Capture the cell that displays the provided text and extract its [x, y] central coordinate. 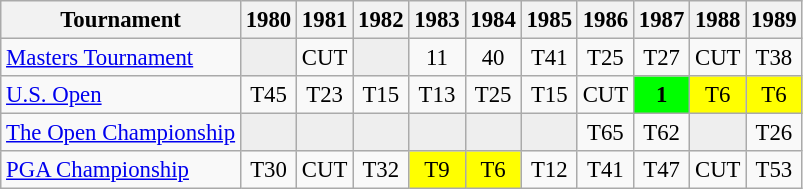
T26 [774, 133]
1983 [437, 20]
Tournament [121, 20]
T9 [437, 170]
PGA Championship [121, 170]
T62 [661, 133]
T23 [325, 95]
1985 [549, 20]
1988 [718, 20]
T38 [774, 58]
T27 [661, 58]
1980 [268, 20]
11 [437, 58]
T47 [661, 170]
The Open Championship [121, 133]
Masters Tournament [121, 58]
T12 [549, 170]
1986 [605, 20]
1984 [493, 20]
40 [493, 58]
T45 [268, 95]
1 [661, 95]
T13 [437, 95]
1981 [325, 20]
1989 [774, 20]
T30 [268, 170]
U.S. Open [121, 95]
T32 [381, 170]
1987 [661, 20]
1982 [381, 20]
T65 [605, 133]
T53 [774, 170]
